Output the [x, y] coordinate of the center of the cell containing the given text.  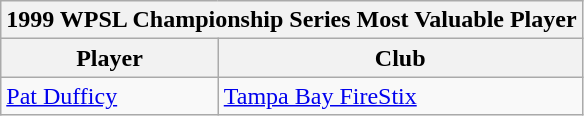
Player [110, 58]
1999 WPSL Championship Series Most Valuable Player [292, 20]
Club [400, 58]
Tampa Bay FireStix [400, 96]
Pat Dufficy [110, 96]
